For the text-containing cell, return its midpoint in (x, y) coordinate format. 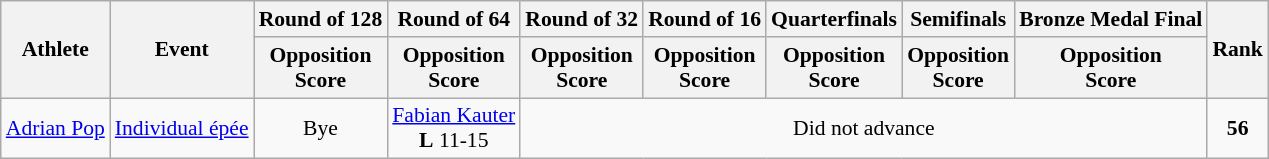
Round of 32 (582, 19)
Quarterfinals (834, 19)
Adrian Pop (56, 128)
Bronze Medal Final (1110, 19)
Event (182, 50)
Fabian KauterL 11-15 (454, 128)
Bye (321, 128)
Semifinals (958, 19)
Athlete (56, 50)
Individual épée (182, 128)
Round of 64 (454, 19)
56 (1238, 128)
Did not advance (864, 128)
Round of 128 (321, 19)
Rank (1238, 50)
Round of 16 (704, 19)
